Determine the (x, y) coordinate at the center of the cell enclosing the given text.  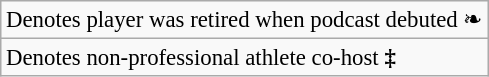
Denotes non-professional athlete co-host ‡ (244, 58)
Denotes player was retired when podcast debuted ❧ (244, 20)
